Detect which cell encompasses the target text, then output its (x, y) center coordinate. 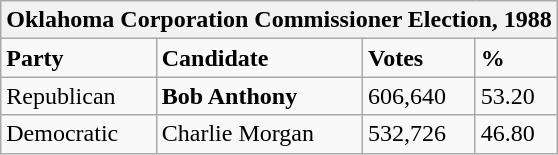
Candidate (259, 58)
% (516, 58)
Republican (78, 96)
606,640 (420, 96)
Votes (420, 58)
Bob Anthony (259, 96)
532,726 (420, 134)
53.20 (516, 96)
Democratic (78, 134)
46.80 (516, 134)
Charlie Morgan (259, 134)
Party (78, 58)
Oklahoma Corporation Commissioner Election, 1988 (280, 20)
